Search for the cell housing the specified text and yield its (X, Y) center coordinate. 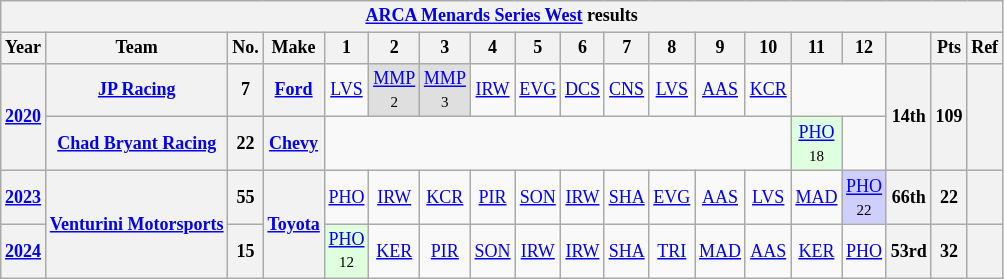
TRI (672, 251)
Ford (294, 90)
32 (949, 251)
Team (136, 48)
4 (492, 48)
No. (246, 48)
JP Racing (136, 90)
Chad Bryant Racing (136, 144)
2023 (24, 197)
109 (949, 116)
MMP2 (394, 90)
53rd (908, 251)
66th (908, 197)
Toyota (294, 224)
Make (294, 48)
15 (246, 251)
MMP3 (446, 90)
Year (24, 48)
Ref (985, 48)
2020 (24, 116)
6 (583, 48)
2 (394, 48)
55 (246, 197)
DCS (583, 90)
3 (446, 48)
2024 (24, 251)
1 (346, 48)
CNS (626, 90)
Chevy (294, 144)
ARCA Menards Series West results (502, 16)
PHO18 (816, 144)
PHO22 (864, 197)
5 (538, 48)
9 (720, 48)
14th (908, 116)
Venturini Motorsports (136, 224)
11 (816, 48)
8 (672, 48)
PHO12 (346, 251)
12 (864, 48)
Pts (949, 48)
10 (768, 48)
